Detect which cell encompasses the target text, then output its [X, Y] center coordinate. 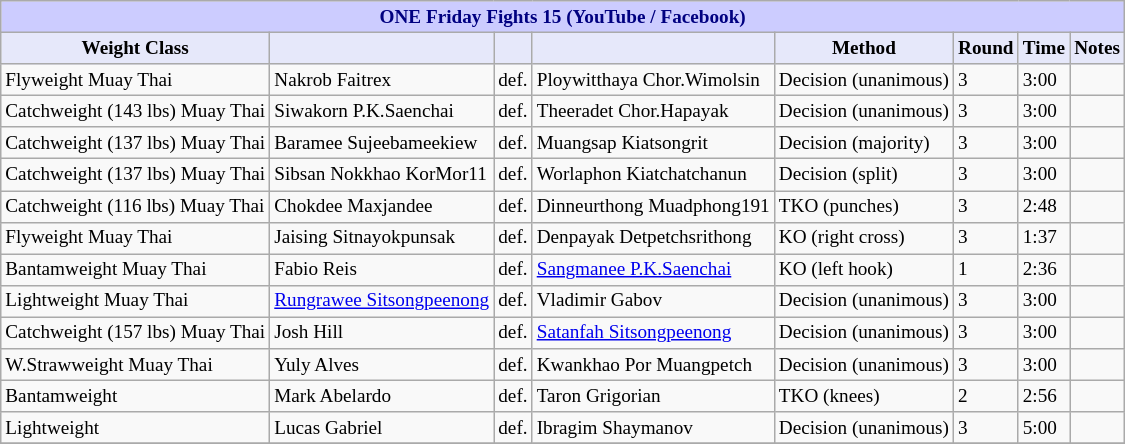
2 [986, 396]
Denpayak Detpetchsrithong [653, 238]
Theeradet Chor.Hapayak [653, 111]
Method [864, 48]
Nakrob Faitrex [382, 80]
Catchweight (157 lbs) Muay Thai [136, 333]
1:37 [1044, 238]
Lucas Gabriel [382, 428]
Satanfah Sitsongpeenong [653, 333]
Bantamweight Muay Thai [136, 270]
Chokdee Maxjandee [382, 206]
Mark Abelardo [382, 396]
Muangsap Kiatsongrit [653, 143]
Round [986, 48]
ONE Friday Fights 15 (YouTube / Facebook) [563, 17]
Time [1044, 48]
Lightweight Muay Thai [136, 301]
Lightweight [136, 428]
KO (right cross) [864, 238]
Weight Class [136, 48]
Josh Hill [382, 333]
Catchweight (116 lbs) Muay Thai [136, 206]
W.Strawweight Muay Thai [136, 365]
Bantamweight [136, 396]
Catchweight (143 lbs) Muay Thai [136, 111]
Worlaphon Kiatchatchanun [653, 175]
Baramee Sujeebameekiew [382, 143]
Decision (split) [864, 175]
Siwakorn P.K.Saenchai [382, 111]
2:48 [1044, 206]
Vladimir Gabov [653, 301]
Decision (majority) [864, 143]
2:56 [1044, 396]
Fabio Reis [382, 270]
Ibragim Shaymanov [653, 428]
1 [986, 270]
Notes [1098, 48]
Taron Grigorian [653, 396]
Ploywitthaya Chor.Wimolsin [653, 80]
TKO (punches) [864, 206]
TKO (knees) [864, 396]
Jaising Sitnayokpunsak [382, 238]
Dinneurthong Muadphong191 [653, 206]
Kwankhao Por Muangpetch [653, 365]
5:00 [1044, 428]
Rungrawee Sitsongpeenong [382, 301]
2:36 [1044, 270]
Yuly Alves [382, 365]
KO (left hook) [864, 270]
Sangmanee P.K.Saenchai [653, 270]
Sibsan Nokkhao KorMor11 [382, 175]
